Return [X, Y] of the center of cell containing provided text 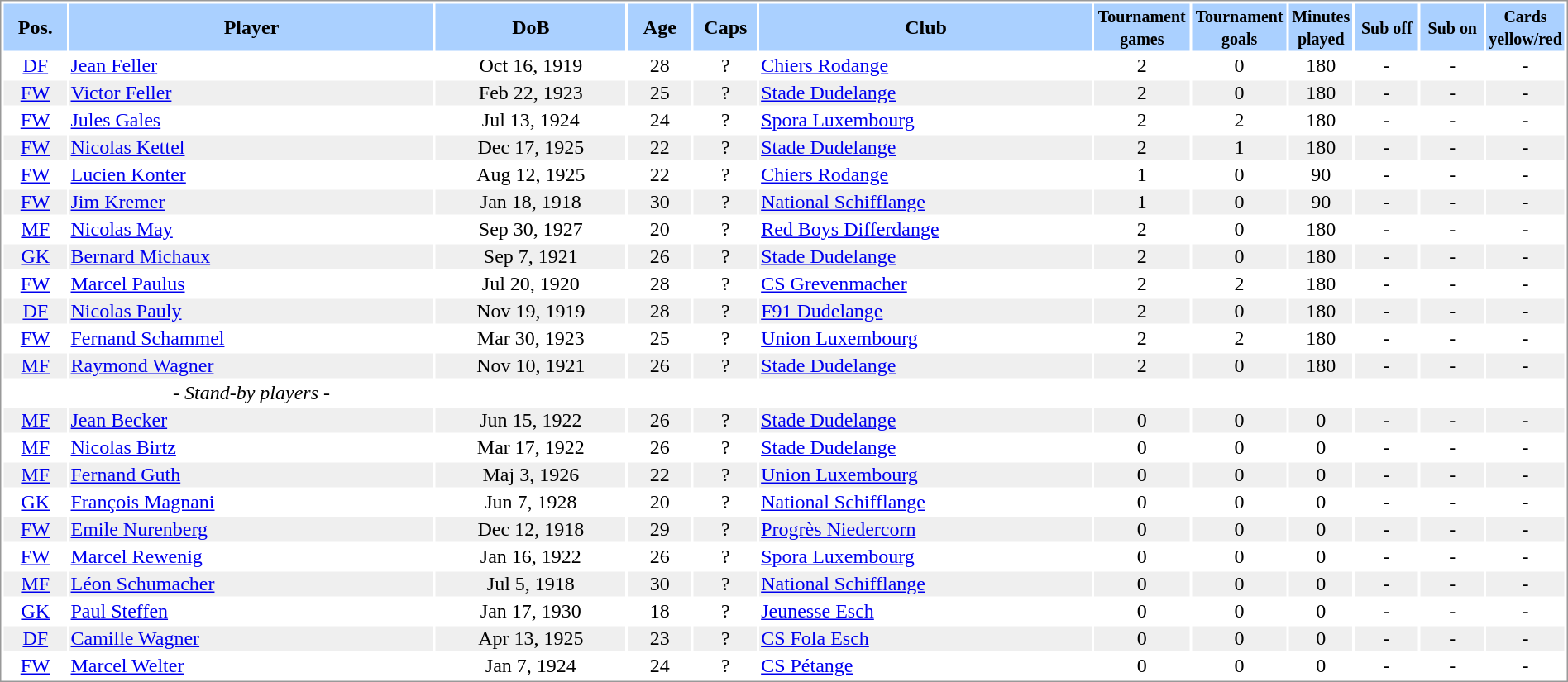
Marcel Paulus [251, 284]
Paul Steffen [251, 611]
Léon Schumacher [251, 584]
Jul 13, 1924 [531, 120]
Raymond Wagner [251, 366]
Bernard Michaux [251, 257]
Age [660, 26]
Jul 5, 1918 [531, 584]
Victor Feller [251, 93]
18 [660, 611]
CS Grevenmacher [926, 284]
- Stand-by players - [251, 393]
Pos. [35, 26]
Jeunesse Esch [926, 611]
Nicolas May [251, 229]
DoB [531, 26]
Lucien Konter [251, 174]
CS Pétange [926, 665]
Jean Feller [251, 65]
Apr 13, 1925 [531, 639]
Progrès Niedercorn [926, 530]
Cardsyellow/red [1526, 26]
Jim Kremer [251, 203]
Jan 7, 1924 [531, 665]
Player [251, 26]
Nicolas Pauly [251, 312]
Club [926, 26]
Feb 22, 1923 [531, 93]
Mar 30, 1923 [531, 338]
Red Boys Differdange [926, 229]
Oct 16, 1919 [531, 65]
Jul 20, 1920 [531, 284]
Jun 7, 1928 [531, 502]
Jan 16, 1922 [531, 556]
Jan 18, 1918 [531, 203]
Nov 19, 1919 [531, 312]
Sub on [1452, 26]
Mar 17, 1922 [531, 447]
29 [660, 530]
CS Fola Esch [926, 639]
Jan 17, 1930 [531, 611]
Nov 10, 1921 [531, 366]
Dec 17, 1925 [531, 148]
Fernand Guth [251, 475]
F91 Dudelange [926, 312]
Dec 12, 1918 [531, 530]
Sep 30, 1927 [531, 229]
Sep 7, 1921 [531, 257]
Jun 15, 1922 [531, 421]
Fernand Schammel [251, 338]
Tournamentgames [1141, 26]
Tournamentgoals [1239, 26]
Caps [726, 26]
Jules Gales [251, 120]
Jean Becker [251, 421]
Aug 12, 1925 [531, 174]
23 [660, 639]
Nicolas Birtz [251, 447]
Sub off [1386, 26]
Marcel Welter [251, 665]
Maj 3, 1926 [531, 475]
Minutesplayed [1322, 26]
Camille Wagner [251, 639]
Marcel Rewenig [251, 556]
Nicolas Kettel [251, 148]
François Magnani [251, 502]
Emile Nurenberg [251, 530]
